Find where the given text appears and provide that cell's center as (x, y) coordinate. 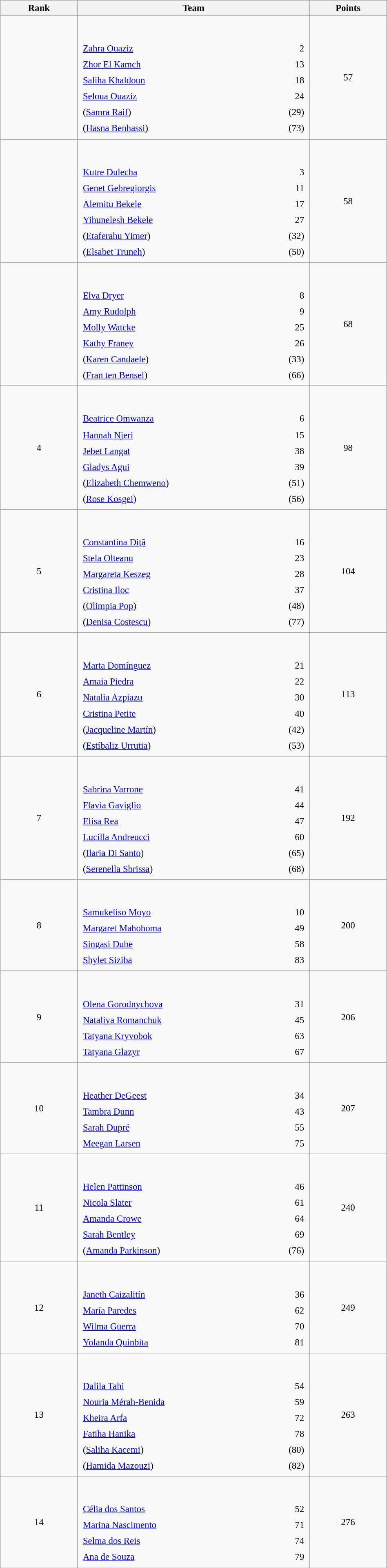
(Serenella Sbrissa) (170, 869)
Constantina Diţă 16 Stela Olteanu 23 Margareta Keszeg 28 Cristina Iloc 37 (Olimpia Pop) (48) (Denisa Costescu) (77) (193, 571)
(65) (282, 853)
Points (348, 8)
Sabrina Varrone (170, 789)
Olena Gorodnychova (178, 1004)
4 (39, 448)
Marta Domínguez 21 Amaia Piedra 22 Natalia Azpiazu 30 Cristina Petite 40 (Jacqueline Martín) (42) (Estíbaliz Urrutia) (53) (193, 694)
(Rose Kosgei) (173, 499)
7 (39, 818)
47 (282, 821)
38 (287, 451)
Alemitu Bekele (170, 204)
(29) (282, 112)
22 (284, 682)
41 (282, 789)
63 (291, 1036)
28 (282, 574)
44 (282, 805)
Flavia Gaviglio (170, 805)
Célia dos Santos 52 Marina Nascimento 71 Selma dos Reis 74 Ana de Souza 79 (193, 1522)
3 (284, 172)
68 (348, 324)
Wilma Guerra (175, 1326)
Stela Olteanu (169, 558)
64 (284, 1219)
Team (193, 8)
(80) (286, 1450)
30 (284, 698)
(33) (282, 359)
Cristina Iloc (169, 590)
Shylet Siziba (177, 960)
52 (290, 1509)
17 (284, 204)
Kheira Arfa (172, 1418)
25 (282, 327)
(Etaferahu Yimer) (170, 236)
Sarah Dupré (175, 1127)
(66) (282, 375)
24 (282, 96)
(82) (286, 1465)
61 (284, 1203)
263 (348, 1415)
Helen Pattinson 46 Nicola Slater 61 Amanda Crowe 64 Sarah Bentley 69 (Amanda Parkinson) (76) (193, 1208)
(Denisa Costescu) (169, 622)
Elisa Rea (170, 821)
Gladys Agui (173, 467)
2 (282, 49)
5 (39, 571)
74 (290, 1541)
Seloua Ouaziz (168, 96)
83 (291, 960)
Dalila Tahi 54 Nouria Mérah-Benida 59 Kheira Arfa 72 Fatiha Hanika 78 (Saliha Kacemi) (80) (Hamida Mazouzi) (82) (193, 1415)
(56) (287, 499)
Olena Gorodnychova 31 Nataliya Romanchuk 45 Tatyana Kryvobok 63 Tatyana Glazyr 67 (193, 1017)
45 (291, 1020)
(42) (284, 729)
Kutre Dulecha 3 Genet Gebregiorgis 11 Alemitu Bekele 17 Yihunelesh Bekele 27 (Etaferahu Yimer) (32) (Elsabet Truneh) (50) (193, 201)
Ana de Souza (176, 1557)
67 (291, 1052)
79 (290, 1557)
Beatrice Omwanza 6 Hannah Njeri 15 Jebet Langat 38 Gladys Agui 39 (Elizabeth Chemweno) (51) (Rose Kosgei) (56) (193, 448)
75 (288, 1143)
(Ilaria Di Santo) (170, 853)
34 (288, 1095)
36 (288, 1294)
(Elsabet Truneh) (170, 252)
(Amanda Parkinson) (171, 1251)
(Fran ten Bensel) (169, 375)
98 (348, 448)
206 (348, 1017)
Genet Gebregiorgis (170, 188)
18 (282, 80)
(48) (282, 606)
12 (39, 1307)
69 (284, 1235)
(32) (284, 236)
192 (348, 818)
72 (286, 1418)
Dalila Tahi (172, 1386)
(Estíbaliz Urrutia) (171, 745)
Hannah Njeri (173, 435)
Samukeliso Moyo 10 Margaret Mahohoma 49 Singasi Dube 58 Shylet Siziba 83 (193, 926)
Elva Dryer (169, 295)
Heather DeGeest (175, 1095)
37 (282, 590)
Janeth Caizalitín 36 María Paredes 62 Wilma Guerra 70 Yolanda Quinbita 81 (193, 1307)
Sarah Bentley (171, 1235)
(68) (282, 869)
15 (287, 435)
Saliha Khaldoun (168, 80)
(Samra Raif) (168, 112)
(Elizabeth Chemweno) (173, 483)
49 (291, 928)
Margareta Keszeg (169, 574)
(73) (282, 128)
70 (288, 1326)
Tambra Dunn (175, 1111)
104 (348, 571)
200 (348, 926)
Margaret Mahohoma (177, 928)
Zahra Ouaziz (168, 49)
249 (348, 1307)
Amanda Crowe (171, 1219)
(77) (282, 622)
Yolanda Quinbita (175, 1342)
60 (282, 837)
55 (288, 1127)
71 (290, 1525)
Singasi Dube (177, 944)
59 (286, 1402)
23 (282, 558)
Cristina Petite (171, 714)
Nicola Slater (171, 1203)
16 (282, 542)
Janeth Caizalitín (175, 1294)
43 (288, 1111)
240 (348, 1208)
62 (288, 1310)
(76) (284, 1251)
Selma dos Reis (176, 1541)
Amy Rudolph (169, 311)
27 (284, 220)
(Saliha Kacemi) (172, 1450)
Célia dos Santos (176, 1509)
Sabrina Varrone 41 Flavia Gaviglio 44 Elisa Rea 47 Lucilla Andreucci 60 (Ilaria Di Santo) (65) (Serenella Sbrissa) (68) (193, 818)
Natalia Azpiazu (171, 698)
Zhor El Kamch (168, 65)
Amaia Piedra (171, 682)
Kutre Dulecha (170, 172)
26 (282, 343)
39 (287, 467)
(53) (284, 745)
Rank (39, 8)
(Hamida Mazouzi) (172, 1465)
54 (286, 1386)
(50) (284, 252)
(Jacqueline Martín) (171, 729)
Marta Domínguez (171, 666)
Fatiha Hanika (172, 1434)
Nataliya Romanchuk (178, 1020)
31 (291, 1004)
Tatyana Glazyr (178, 1052)
María Paredes (175, 1310)
Molly Watcke (169, 327)
Yihunelesh Bekele (170, 220)
57 (348, 78)
Beatrice Omwanza (173, 419)
Constantina Diţă (169, 542)
Samukeliso Moyo (177, 912)
Meegan Larsen (175, 1143)
21 (284, 666)
207 (348, 1109)
(Hasna Benhassi) (168, 128)
Marina Nascimento (176, 1525)
40 (284, 714)
Kathy Franey (169, 343)
Elva Dryer 8 Amy Rudolph 9 Molly Watcke 25 Kathy Franey 26 (Karen Candaele) (33) (Fran ten Bensel) (66) (193, 324)
276 (348, 1522)
(Olimpia Pop) (169, 606)
Nouria Mérah-Benida (172, 1402)
78 (286, 1434)
Jebet Langat (173, 451)
81 (288, 1342)
14 (39, 1522)
46 (284, 1187)
(Karen Candaele) (169, 359)
(51) (287, 483)
113 (348, 694)
Zahra Ouaziz 2 Zhor El Kamch 13 Saliha Khaldoun 18 Seloua Ouaziz 24 (Samra Raif) (29) (Hasna Benhassi) (73) (193, 78)
Helen Pattinson (171, 1187)
Heather DeGeest 34 Tambra Dunn 43 Sarah Dupré 55 Meegan Larsen 75 (193, 1109)
Lucilla Andreucci (170, 837)
Tatyana Kryvobok (178, 1036)
